Extract the [X, Y] coordinate from the center of the cell holding the provided text.  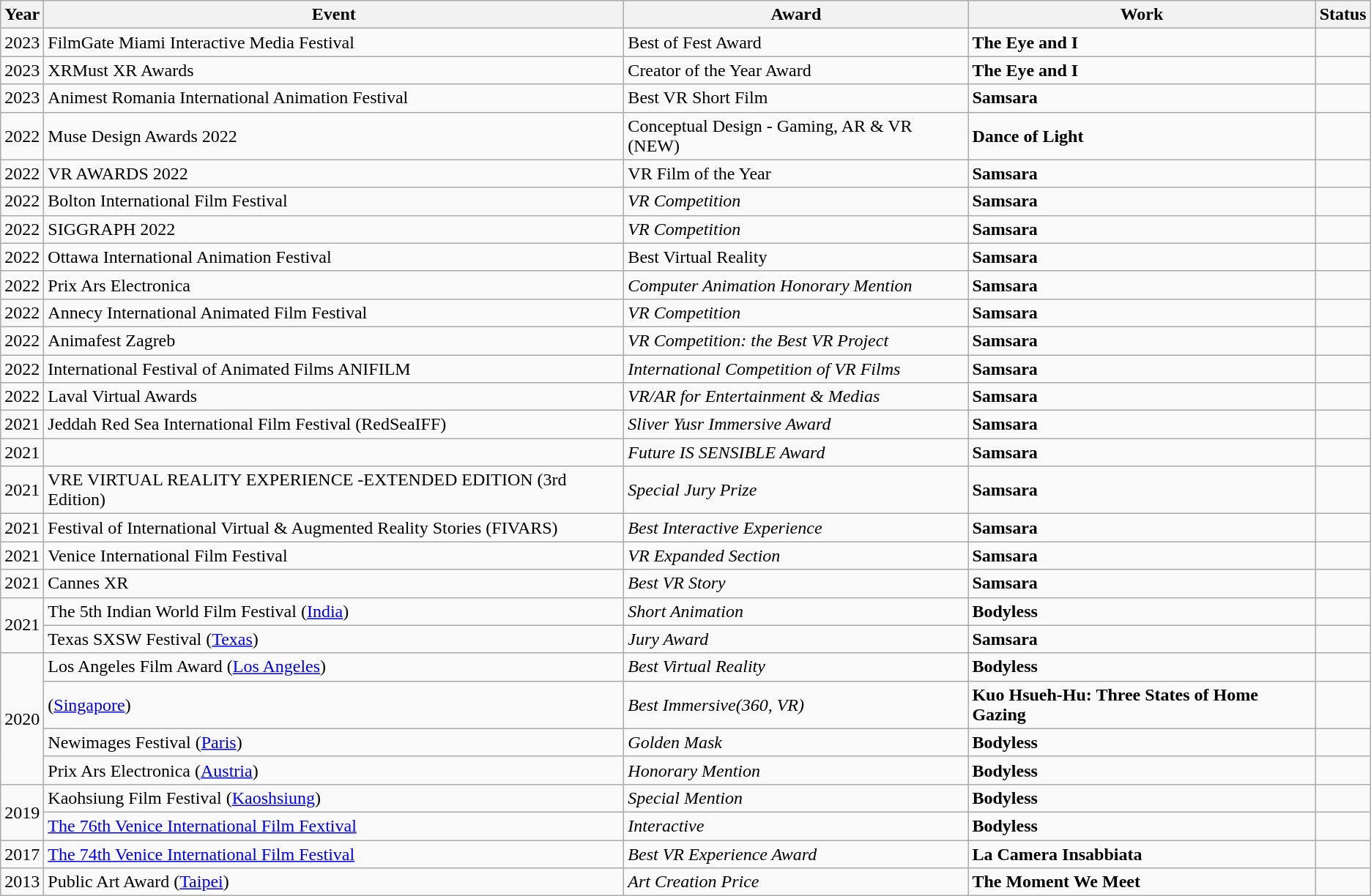
Year [22, 15]
VR Film of the Year [796, 173]
Special Jury Prize [796, 490]
(Singapore) [334, 704]
Event [334, 15]
Special Mention [796, 798]
Texas SXSW Festival (Texas) [334, 639]
VRE VIRTUAL REALITY EXPERIENCE -EXTENDED EDITION (3rd Edition) [334, 490]
Short Animation [796, 611]
Sliver Yusr Immersive Award [796, 425]
SIGGRAPH 2022 [334, 229]
The 5th Indian World Film Festival (India) [334, 611]
Cannes XR [334, 583]
La Camera Insabbiata [1142, 854]
Festival of International Virtual & Augmented Reality Stories (FIVARS) [334, 528]
2017 [22, 854]
VR/AR for Entertainment & Medias [796, 397]
Jeddah Red Sea International Film Festival (RedSeaIFF) [334, 425]
Public Art Award (Taipei) [334, 882]
Annecy International Animated Film Festival [334, 313]
Art Creation Price [796, 882]
Creator of the Year Award [796, 70]
Honorary Mention [796, 770]
International Competition of VR Films [796, 368]
Animest Romania International Animation Festival [334, 98]
Newimages Festival (Paris) [334, 742]
XRMust XR Awards [334, 70]
Jury Award [796, 639]
Venice International Film Festival [334, 556]
Dance of Light [1142, 136]
Kuo Hsueh-Hu: Three States of Home Gazing [1142, 704]
Kaohsiung Film Festival (Kaoshsiung) [334, 798]
2013 [22, 882]
Best of Fest Award [796, 42]
Best VR Experience Award [796, 854]
Best Interactive Experience [796, 528]
Laval Virtual Awards [334, 397]
2019 [22, 812]
VR AWARDS 2022 [334, 173]
Prix Ars Electronica (Austria) [334, 770]
VR Expanded Section [796, 556]
Ottawa International Animation Festival [334, 257]
VR Competition: the Best VR Project [796, 340]
The Moment We Meet [1142, 882]
International Festival of Animated Films ANIFILM [334, 368]
Status [1343, 15]
2020 [22, 719]
Best VR Short Film [796, 98]
Golden Mask [796, 742]
Bolton International Film Festival [334, 201]
Award [796, 15]
Interactive [796, 826]
Work [1142, 15]
Muse Design Awards 2022 [334, 136]
Animafest Zagreb [334, 340]
Prix Ars Electronica [334, 285]
The 76th Venice International Film Fextival [334, 826]
Los Angeles Film Award (Los Angeles) [334, 667]
FilmGate Miami Interactive Media Festival [334, 42]
The 74th Venice International Film Festival [334, 854]
Computer Animation Honorary Mention [796, 285]
Future IS SENSIBLE Award [796, 452]
Conceptual Design - Gaming, AR & VR (NEW) [796, 136]
Best Immersive(360, VR) [796, 704]
Best VR Story [796, 583]
